Identify which cell holds the provided text, then report its [X, Y] central coordinate. 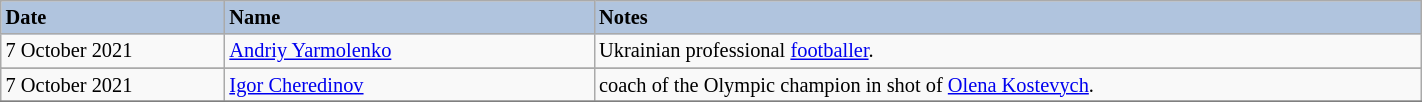
coach of the Olympic champion in shot of Olena Kostevych. [1008, 85]
Name [410, 17]
Date [113, 17]
Notes [1008, 17]
Igor Cheredinov [410, 85]
Ukrainian professional footballer. [1008, 51]
Andriy Yarmolenko [410, 51]
